Scan for the cell matching the given text and deliver its (x, y) coordinate at center. 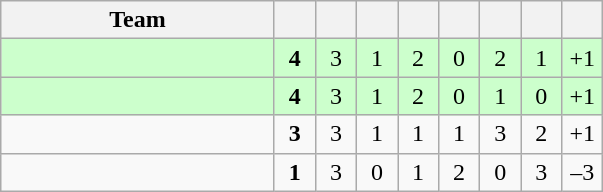
–3 (582, 172)
Team (138, 20)
